For the text-containing cell, return its midpoint in [X, Y] coordinate format. 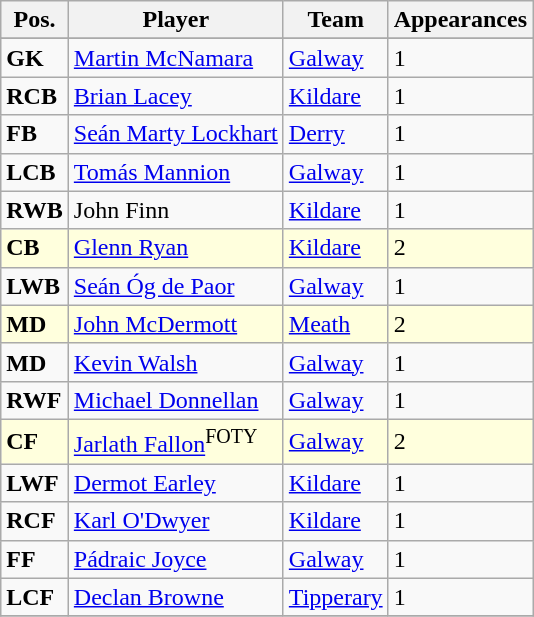
Seán Marty Lockhart [176, 134]
Declan Browne [176, 597]
Dermot Earley [176, 483]
LWB [35, 286]
Team [336, 20]
Appearances [460, 20]
Jarlath FallonFOTY [176, 442]
CF [35, 442]
Tomás Mannion [176, 172]
Pádraic Joyce [176, 559]
LCF [35, 597]
RCF [35, 521]
Karl O'Dwyer [176, 521]
Michael Donnellan [176, 400]
RWB [35, 210]
LCB [35, 172]
Tipperary [336, 597]
Martin McNamara [176, 58]
Seán Óg de Paor [176, 286]
RWF [35, 400]
CB [35, 248]
John McDermott [176, 324]
Glenn Ryan [176, 248]
John Finn [176, 210]
FB [35, 134]
GK [35, 58]
Derry [336, 134]
Brian Lacey [176, 96]
Meath [336, 324]
Kevin Walsh [176, 362]
LWF [35, 483]
RCB [35, 96]
Pos. [35, 20]
Player [176, 20]
FF [35, 559]
